Return [X, Y] of the center of cell containing provided text 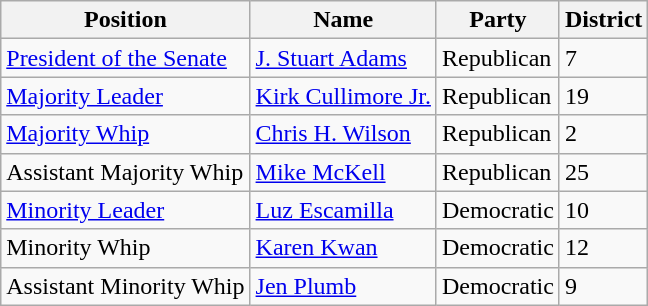
Majority Leader [126, 96]
25 [603, 172]
Mike McKell [343, 172]
Name [343, 20]
7 [603, 58]
Majority Whip [126, 134]
Kirk Cullimore Jr. [343, 96]
Position [126, 20]
Karen Kwan [343, 248]
10 [603, 210]
Party [498, 20]
President of the Senate [126, 58]
District [603, 20]
2 [603, 134]
9 [603, 286]
Minority Whip [126, 248]
Assistant Minority Whip [126, 286]
Minority Leader [126, 210]
Luz Escamilla [343, 210]
19 [603, 96]
Chris H. Wilson [343, 134]
12 [603, 248]
Assistant Majority Whip [126, 172]
J. Stuart Adams [343, 58]
Jen Plumb [343, 286]
